Scan for the cell matching the given text and deliver its [x, y] coordinate at center. 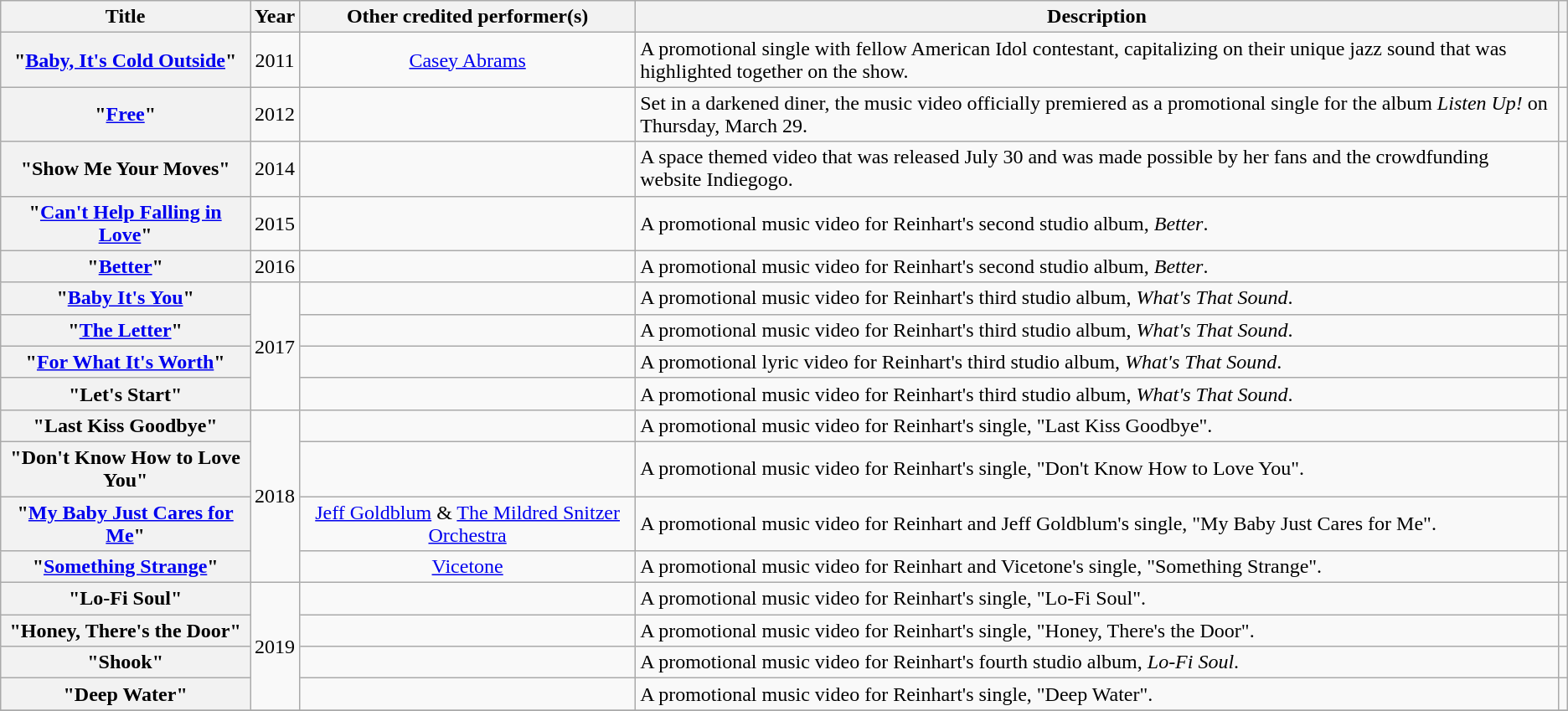
"The Letter" [126, 330]
A promotional music video for Reinhart's single, "Lo-Fi Soul". [1097, 599]
"Can't Help Falling in Love" [126, 223]
"My Baby Just Cares for Me" [126, 523]
"Let's Start" [126, 394]
2012 [275, 114]
"Free" [126, 114]
2016 [275, 266]
Title [126, 17]
"Last Kiss Goodbye" [126, 425]
A promotional music video for Reinhart's single, "Deep Water". [1097, 694]
Other credited performer(s) [467, 17]
2011 [275, 60]
"Baby, It's Cold Outside" [126, 60]
Description [1097, 17]
Vicetone [467, 567]
"For What It's Worth" [126, 362]
"Better" [126, 266]
A promotional single with fellow American Idol contestant, capitalizing on their unique jazz sound that was highlighted together on the show. [1097, 60]
"Deep Water" [126, 694]
A promotional music video for Reinhart's single, "Last Kiss Goodbye". [1097, 425]
"Something Strange" [126, 567]
A promotional music video for Reinhart's single, "Honey, There's the Door". [1097, 631]
"Shook" [126, 662]
A promotional music video for Reinhart's single, "Don't Know How to Love You". [1097, 469]
Set in a darkened diner, the music video officially premiered as a promotional single for the album Listen Up! on Thursday, March 29. [1097, 114]
"Show Me Your Moves" [126, 169]
A promotional music video for Reinhart and Jeff Goldblum's single, "My Baby Just Cares for Me". [1097, 523]
A space themed video that was released July 30 and was made possible by her fans and the crowdfunding website Indiegogo. [1097, 169]
"Baby It's You" [126, 298]
Casey Abrams [467, 60]
Jeff Goldblum & The Mildred Snitzer Orchestra [467, 523]
A promotional music video for Reinhart's fourth studio album, Lo-Fi Soul. [1097, 662]
2015 [275, 223]
A promotional lyric video for Reinhart's third studio album, What's That Sound. [1097, 362]
2014 [275, 169]
"Don't Know How to Love You" [126, 469]
2019 [275, 647]
"Lo-Fi Soul" [126, 599]
2017 [275, 346]
A promotional music video for Reinhart and Vicetone's single, "Something Strange". [1097, 567]
Year [275, 17]
"Honey, There's the Door" [126, 631]
2018 [275, 496]
